Search for the cell housing the specified text and yield its [X, Y] center coordinate. 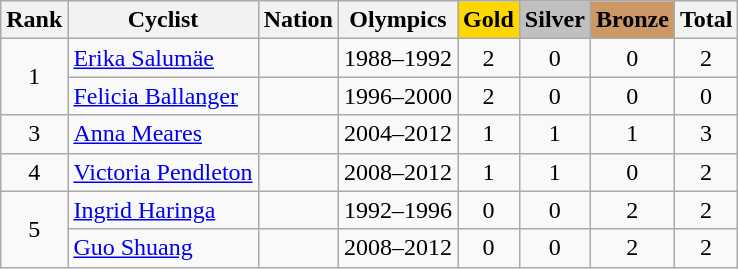
Cyclist [163, 20]
2004–2012 [398, 134]
Silver [554, 20]
Total [706, 20]
Guo Shuang [163, 248]
Bronze [632, 20]
Olympics [398, 20]
1988–1992 [398, 58]
5 [34, 229]
1992–1996 [398, 210]
1996–2000 [398, 96]
Gold [489, 20]
Rank [34, 20]
Erika Salumäe [163, 58]
Anna Meares [163, 134]
Victoria Pendleton [163, 172]
Ingrid Haringa [163, 210]
Nation [298, 20]
Felicia Ballanger [163, 96]
4 [34, 172]
